Scan for the cell matching the given text and deliver its (X, Y) coordinate at center. 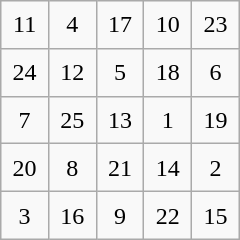
7 (25, 120)
5 (120, 72)
23 (216, 25)
24 (25, 72)
4 (72, 25)
14 (168, 168)
6 (216, 72)
21 (120, 168)
10 (168, 25)
8 (72, 168)
18 (168, 72)
3 (25, 216)
20 (25, 168)
17 (120, 25)
19 (216, 120)
9 (120, 216)
13 (120, 120)
25 (72, 120)
11 (25, 25)
16 (72, 216)
1 (168, 120)
22 (168, 216)
15 (216, 216)
2 (216, 168)
12 (72, 72)
